From the cell containing the given text, extract its center point as [X, Y] coordinate. 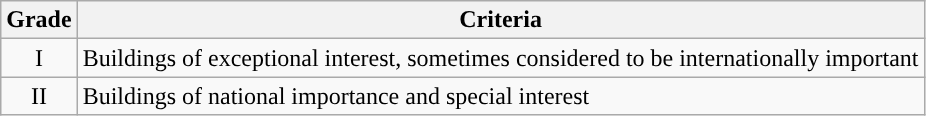
I [39, 58]
Buildings of exceptional interest, sometimes considered to be internationally important [500, 58]
Criteria [500, 20]
II [39, 96]
Buildings of national importance and special interest [500, 96]
Grade [39, 20]
